Provide the [X, Y] coordinate of the cell's center where the given text is located.  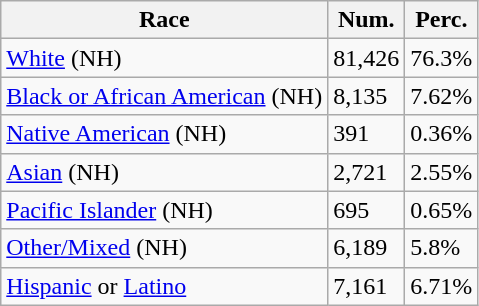
2,721 [366, 172]
8,135 [366, 96]
Pacific Islander (NH) [164, 210]
81,426 [366, 58]
Race [164, 20]
Hispanic or Latino [164, 286]
391 [366, 134]
2.55% [442, 172]
6,189 [366, 248]
Other/Mixed (NH) [164, 248]
Num. [366, 20]
76.3% [442, 58]
Native American (NH) [164, 134]
0.65% [442, 210]
Black or African American (NH) [164, 96]
695 [366, 210]
Perc. [442, 20]
6.71% [442, 286]
Asian (NH) [164, 172]
0.36% [442, 134]
7,161 [366, 286]
7.62% [442, 96]
5.8% [442, 248]
White (NH) [164, 58]
